Detect which cell encompasses the target text, then output its (x, y) center coordinate. 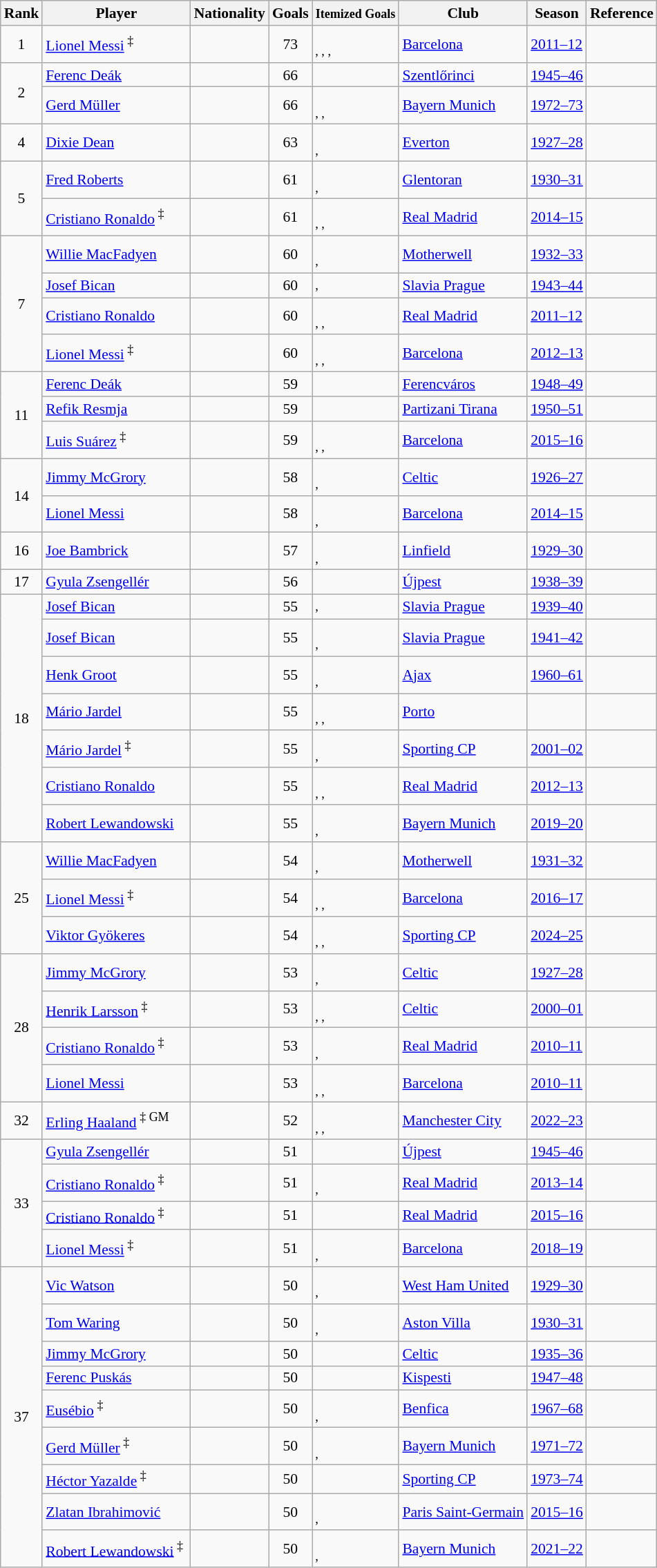
2018–19 (557, 1248)
2024–25 (557, 935)
Gerd Müller (116, 106)
Ferenc Puskás (116, 1378)
1967–68 (557, 1409)
Glentoran (463, 180)
52 (290, 1121)
Aston Villa (463, 1323)
2001–02 (557, 749)
Player (116, 13)
11 (22, 416)
Club (463, 13)
Dixie Dean (116, 143)
Henk Groot (116, 675)
Benfica (463, 1409)
2022–23 (557, 1121)
Eusébio ‡ (116, 1409)
1947–48 (557, 1378)
Joe Bambrick (116, 551)
2 (22, 94)
2013–14 (557, 1183)
Everton (463, 143)
Vic Watson (116, 1285)
17 (22, 582)
2016–17 (557, 898)
Rank (22, 13)
Itemized Goals (356, 13)
, , , (356, 44)
28 (22, 1028)
Paris Saint-Germain (463, 1512)
1 (22, 44)
32 (22, 1121)
Henrik Larsson ‡ (116, 1009)
Mário Jardel ‡ (116, 749)
Tom Waring (116, 1323)
Partizani Tirana (463, 409)
Mário Jardel (116, 712)
57 (290, 551)
25 (22, 898)
5 (22, 199)
14 (22, 496)
Robert Lewandowski ‡ (116, 1549)
16 (22, 551)
1931–32 (557, 861)
Erling Haaland ‡ GM (116, 1121)
1935–36 (557, 1354)
2000–01 (557, 1009)
Szentlőrinci (463, 75)
Kispesti (463, 1378)
1960–61 (557, 675)
Ferencváros (463, 385)
1948–49 (557, 385)
Refik Resmja (116, 409)
56 (290, 582)
73 (290, 44)
Zlatan Ibrahimović (116, 1512)
2019–20 (557, 823)
Robert Lewandowski (116, 823)
Goals (290, 13)
1943–44 (557, 285)
1941–42 (557, 638)
Fred Roberts (116, 180)
West Ham United (463, 1285)
1932–33 (557, 254)
1950–51 (557, 409)
4 (22, 143)
1972–73 (557, 106)
1926–27 (557, 477)
Porto (463, 712)
Nationality (229, 13)
Luis Suárez ‡ (116, 440)
1971–72 (557, 1446)
1938–39 (557, 582)
33 (22, 1203)
37 (22, 1417)
1939–40 (557, 607)
Season (557, 13)
7 (22, 304)
Linfield (463, 551)
Manchester City (463, 1121)
2021–22 (557, 1549)
Héctor Yazalde ‡ (116, 1480)
Reference (622, 13)
Ajax (463, 675)
Gerd Müller ‡ (116, 1446)
63 (290, 143)
Viktor Gyökeres (116, 935)
18 (22, 718)
1973–74 (557, 1480)
